Determine the (X, Y) coordinate at the center of the cell enclosing the given text.  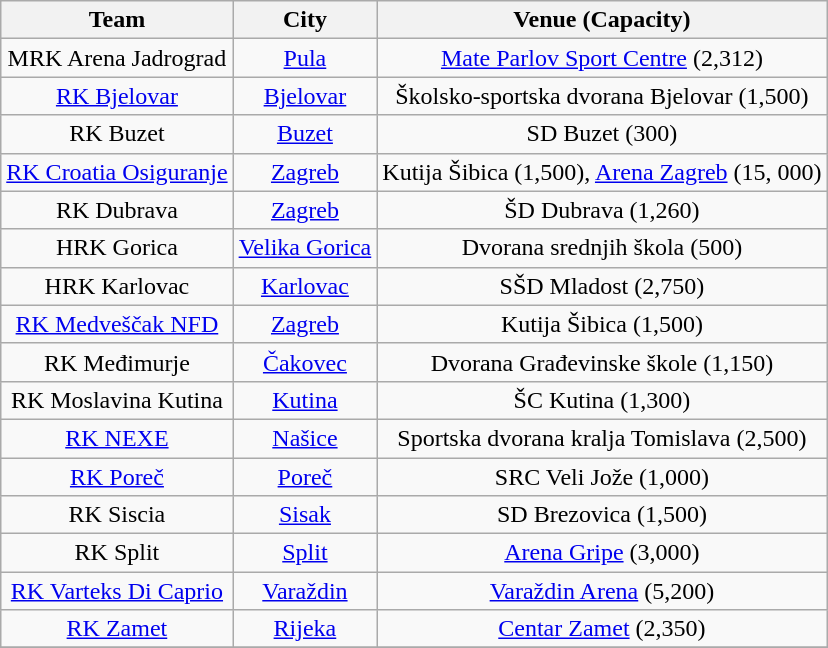
Varaždin (305, 591)
RK Bjelovar (117, 96)
RK Međimurje (117, 362)
Poreč (305, 477)
SD Brezovica (1,500) (602, 515)
RK Zamet (117, 629)
RK Medveščak NFD (117, 324)
Školsko-sportska dvorana Bjelovar (1,500) (602, 96)
Team (117, 20)
Buzet (305, 134)
Venue (Capacity) (602, 20)
Arena Gripe (3,000) (602, 553)
RK Siscia (117, 515)
RK Buzet (117, 134)
City (305, 20)
Kutina (305, 400)
RK Moslavina Kutina (117, 400)
Sportska dvorana kralja Tomislava (2,500) (602, 438)
Split (305, 553)
SŠD Mladost (2,750) (602, 286)
Mate Parlov Sport Centre (2,312) (602, 58)
HRK Karlovac (117, 286)
RK NEXE (117, 438)
RK Croatia Osiguranje (117, 172)
Varaždin Arena (5,200) (602, 591)
Čakovec (305, 362)
RK Dubrava (117, 210)
RK Poreč (117, 477)
Rijeka (305, 629)
ŠD Dubrava (1,260) (602, 210)
Našice (305, 438)
HRK Gorica (117, 248)
RK Varteks Di Caprio (117, 591)
Bjelovar (305, 96)
SD Buzet (300) (602, 134)
Kutija Šibica (1,500) (602, 324)
RK Split (117, 553)
ŠC Kutina (1,300) (602, 400)
Velika Gorica (305, 248)
Dvorana srednjih škola (500) (602, 248)
Karlovac (305, 286)
SRC Veli Jože (1,000) (602, 477)
Centar Zamet (2,350) (602, 629)
Pula (305, 58)
Kutija Šibica (1,500), Arena Zagreb (15, 000) (602, 172)
MRK Arena Jadrograd (117, 58)
Dvorana Građevinske škole (1,150) (602, 362)
Sisak (305, 515)
